Return the [X, Y] coordinate for the center point of the cell that contains the specified text.  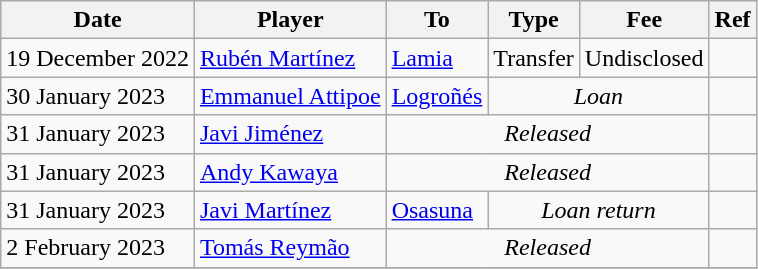
Ref [732, 20]
Lamia [437, 58]
Javi Martínez [290, 210]
To [437, 20]
Type [534, 20]
30 January 2023 [98, 96]
Date [98, 20]
Loan [598, 96]
Osasuna [437, 210]
Andy Kawaya [290, 172]
Tomás Reymão [290, 248]
Undisclosed [644, 58]
2 February 2023 [98, 248]
Javi Jiménez [290, 134]
Player [290, 20]
Loan return [598, 210]
Rubén Martínez [290, 58]
Fee [644, 20]
19 December 2022 [98, 58]
Logroñés [437, 96]
Emmanuel Attipoe [290, 96]
Transfer [534, 58]
